Return the [x, y] coordinate for the center point of the cell that contains the specified text.  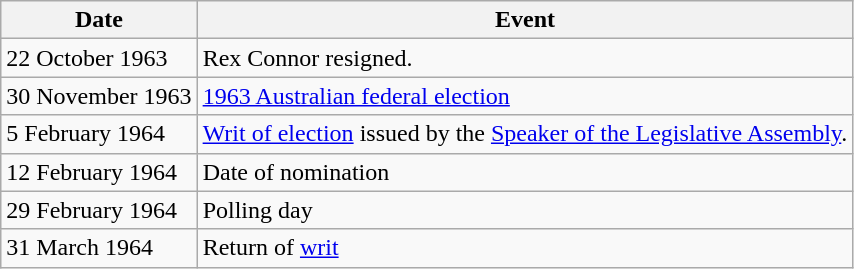
Event [525, 20]
Polling day [525, 210]
30 November 1963 [99, 96]
Date of nomination [525, 172]
Date [99, 20]
Return of writ [525, 248]
Rex Connor resigned. [525, 58]
5 February 1964 [99, 134]
22 October 1963 [99, 58]
Writ of election issued by the Speaker of the Legislative Assembly. [525, 134]
1963 Australian federal election [525, 96]
31 March 1964 [99, 248]
29 February 1964 [99, 210]
12 February 1964 [99, 172]
